For the text-containing cell, return its midpoint in [X, Y] coordinate format. 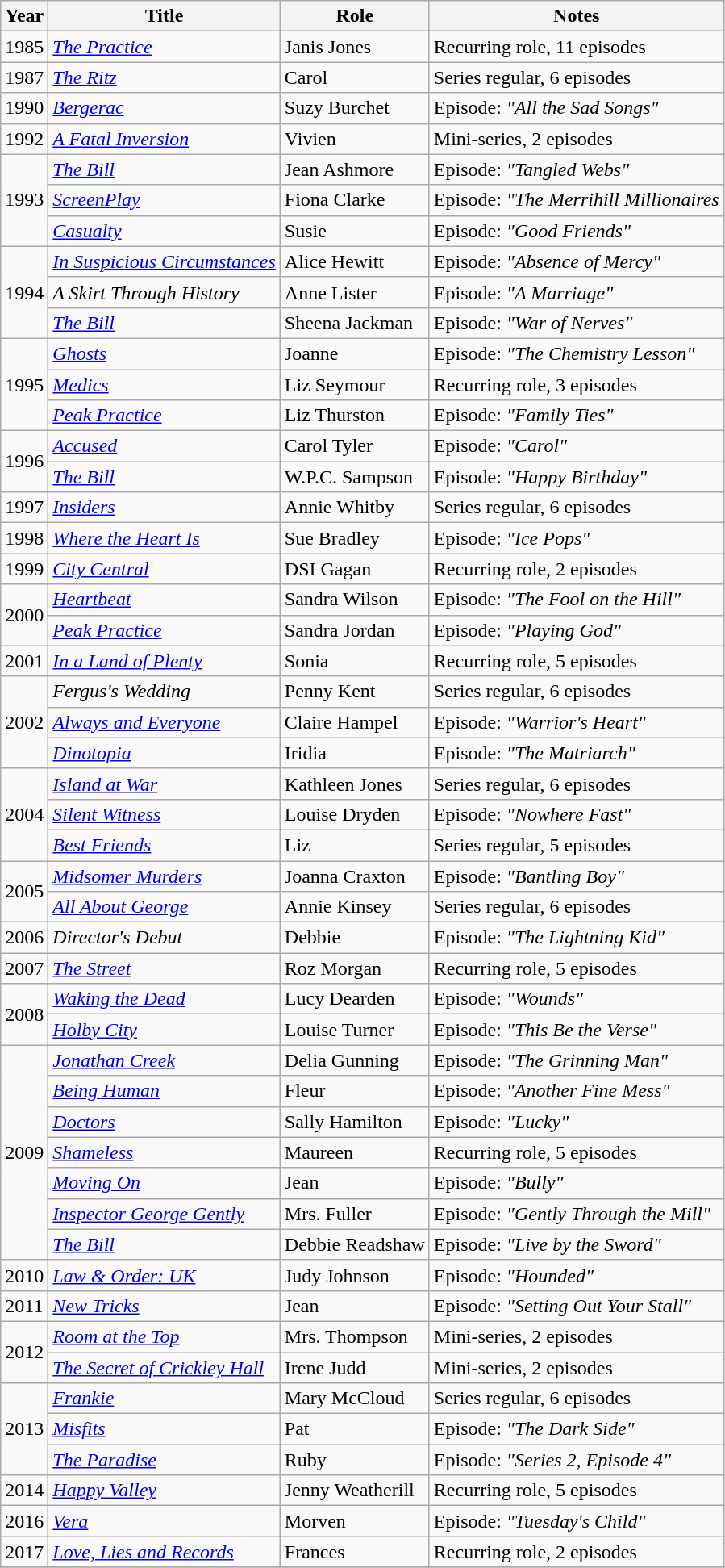
The Street [165, 968]
Alice Hewitt [355, 261]
Episode: "Playing God" [576, 630]
Silent Witness [165, 814]
Ghosts [165, 353]
Director's Debut [165, 938]
Annie Whitby [355, 508]
Where the Heart Is [165, 538]
Fleur [355, 1091]
Debbie Readshaw [355, 1244]
Morven [355, 1521]
Episode: "Live by the Sword" [576, 1244]
Liz Seymour [355, 385]
Jean Ashmore [355, 169]
Misfits [165, 1429]
Accused [165, 446]
Louise Dryden [355, 814]
Shameless [165, 1152]
2001 [24, 661]
A Skirt Through History [165, 292]
Insiders [165, 508]
Maureen [355, 1152]
Mary McCloud [355, 1399]
City Central [165, 569]
Episode: "Tuesday's Child" [576, 1521]
Claire Hampel [355, 722]
1994 [24, 292]
2011 [24, 1306]
Episode: "Setting Out Your Stall" [576, 1306]
1992 [24, 139]
Episode: "The Fool on the Hill" [576, 600]
Episode: "Lucky" [576, 1122]
Episode: "Good Friends" [576, 231]
1987 [24, 77]
The Secret of Crickley Hall [165, 1368]
Episode: "The Matriarch" [576, 753]
Doctors [165, 1122]
Law & Order: UK [165, 1275]
The Practice [165, 47]
2007 [24, 968]
Episode: "Another Fine Mess" [576, 1091]
All About George [165, 907]
Frankie [165, 1399]
Sonia [355, 661]
Suzy Burchet [355, 108]
W.P.C. Sampson [355, 477]
Kathleen Jones [355, 784]
Inspector George Gently [165, 1214]
Episode: "Bully" [576, 1183]
2008 [24, 1014]
Always and Everyone [165, 722]
Medics [165, 385]
Sue Bradley [355, 538]
Recurring role, 11 episodes [576, 47]
Series regular, 5 episodes [576, 845]
The Paradise [165, 1460]
Happy Valley [165, 1491]
Jonathan Creek [165, 1060]
Episode: "Gently Through the Mill" [576, 1214]
2005 [24, 891]
Vivien [355, 139]
In Suspicious Circumstances [165, 261]
Episode: "The Grinning Man" [576, 1060]
Carol Tyler [355, 446]
Episode: "Series 2, Episode 4" [576, 1460]
Anne Lister [355, 292]
Role [355, 16]
Jenny Weatherill [355, 1491]
Roz Morgan [355, 968]
Carol [355, 77]
ScreenPlay [165, 200]
Room at the Top [165, 1336]
Episode: "Family Ties" [576, 416]
Liz Thurston [355, 416]
Episode: "This Be the Verse" [576, 1030]
Penny Kent [355, 692]
1997 [24, 508]
Bergerac [165, 108]
Fergus's Wedding [165, 692]
Louise Turner [355, 1030]
Episode: "Absence of Mercy" [576, 261]
2017 [24, 1552]
Episode: "Bantling Boy" [576, 876]
Episode: "Wounds" [576, 999]
Casualty [165, 231]
Title [165, 16]
Sally Hamilton [355, 1122]
Joanne [355, 353]
1993 [24, 200]
Notes [576, 16]
The Ritz [165, 77]
Mrs. Thompson [355, 1336]
Dinotopia [165, 753]
DSI Gagan [355, 569]
Episode: "The Merrihill Millionaires [576, 200]
Sandra Wilson [355, 600]
Episode: "Tangled Webs" [576, 169]
1995 [24, 384]
2002 [24, 722]
Pat [355, 1429]
1999 [24, 569]
Heartbeat [165, 600]
Episode: "The Lightning Kid" [576, 938]
Lucy Dearden [355, 999]
2013 [24, 1429]
Recurring role, 3 episodes [576, 385]
Susie [355, 231]
A Fatal Inversion [165, 139]
Moving On [165, 1183]
Ruby [355, 1460]
Episode: "Ice Pops" [576, 538]
Episode: "All the Sad Songs" [576, 108]
1985 [24, 47]
2000 [24, 615]
Best Friends [165, 845]
1998 [24, 538]
2010 [24, 1275]
2012 [24, 1352]
Island at War [165, 784]
New Tricks [165, 1306]
Episode: "Happy Birthday" [576, 477]
Annie Kinsey [355, 907]
Debbie [355, 938]
Love, Lies and Records [165, 1552]
Fiona Clarke [355, 200]
Sandra Jordan [355, 630]
2009 [24, 1152]
In a Land of Plenty [165, 661]
Episode: "A Marriage" [576, 292]
Irene Judd [355, 1368]
Mrs. Fuller [355, 1214]
Sheena Jackman [355, 323]
Iridia [355, 753]
Episode: "Hounded" [576, 1275]
Episode: "War of Nerves" [576, 323]
Year [24, 16]
Holby City [165, 1030]
2014 [24, 1491]
2006 [24, 938]
1990 [24, 108]
Delia Gunning [355, 1060]
Episode: "Nowhere Fast" [576, 814]
Judy Johnson [355, 1275]
2016 [24, 1521]
Episode: "Warrior's Heart" [576, 722]
Janis Jones [355, 47]
Midsomer Murders [165, 876]
1996 [24, 462]
Vera [165, 1521]
Being Human [165, 1091]
Episode: "Carol" [576, 446]
2004 [24, 814]
Joanna Craxton [355, 876]
Frances [355, 1552]
Episode: "The Dark Side" [576, 1429]
Episode: "The Chemistry Lesson" [576, 353]
Waking the Dead [165, 999]
Liz [355, 845]
